Output the [X, Y] coordinate of the center of the cell containing the given text.  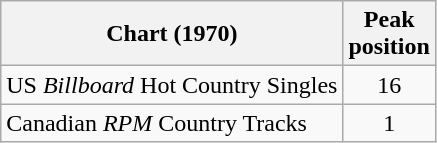
Peakposition [389, 34]
1 [389, 123]
US Billboard Hot Country Singles [172, 85]
Chart (1970) [172, 34]
16 [389, 85]
Canadian RPM Country Tracks [172, 123]
